Capture the cell that displays the provided text and extract its (X, Y) central coordinate. 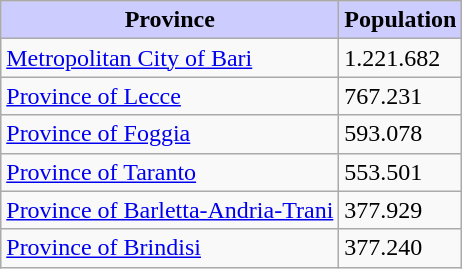
Province (170, 20)
593.078 (400, 134)
Province of Taranto (170, 172)
Province of Barletta-Andria-Trani (170, 210)
Population (400, 20)
553.501 (400, 172)
767.231 (400, 96)
377.929 (400, 210)
377.240 (400, 248)
1.221.682 (400, 58)
Province of Foggia (170, 134)
Metropolitan City of Bari (170, 58)
Province of Brindisi (170, 248)
Province of Lecce (170, 96)
